From the cell containing the given text, extract its center point as (x, y) coordinate. 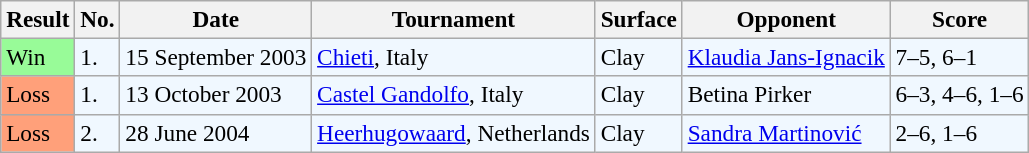
No. (98, 19)
Betina Pirker (786, 95)
Sandra Martinović (786, 133)
Win (38, 57)
Klaudia Jans-Ignacik (786, 57)
Castel Gandolfo, Italy (454, 95)
Result (38, 19)
Chieti, Italy (454, 57)
Opponent (786, 19)
2. (98, 133)
15 September 2003 (216, 57)
13 October 2003 (216, 95)
Tournament (454, 19)
6–3, 4–6, 1–6 (960, 95)
Heerhugowaard, Netherlands (454, 133)
Score (960, 19)
28 June 2004 (216, 133)
2–6, 1–6 (960, 133)
7–5, 6–1 (960, 57)
Surface (638, 19)
Date (216, 19)
